Return the (X, Y) coordinate for the center point of the cell that contains the specified text.  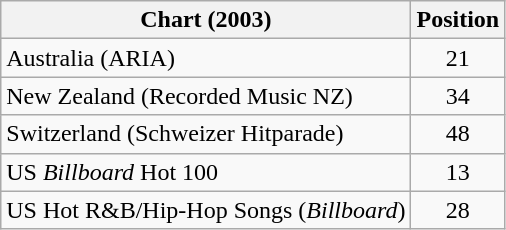
28 (458, 210)
US Billboard Hot 100 (206, 172)
48 (458, 134)
Australia (ARIA) (206, 58)
21 (458, 58)
Position (458, 20)
New Zealand (Recorded Music NZ) (206, 96)
Chart (2003) (206, 20)
13 (458, 172)
Switzerland (Schweizer Hitparade) (206, 134)
34 (458, 96)
US Hot R&B/Hip-Hop Songs (Billboard) (206, 210)
